Scan for the cell matching the given text and deliver its (X, Y) coordinate at center. 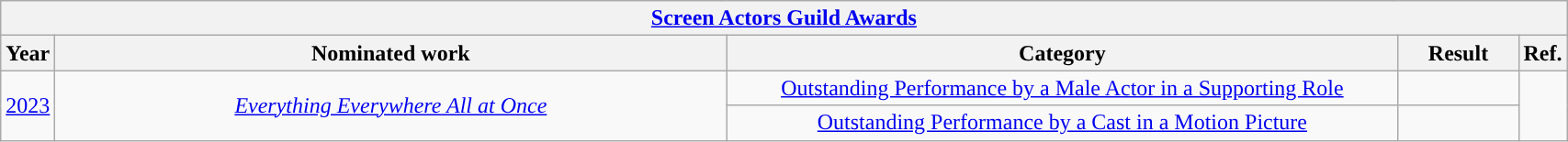
Everything Everywhere All at Once (391, 105)
Year (28, 53)
Nominated work (391, 53)
Category (1062, 53)
Result (1459, 53)
2023 (28, 105)
Outstanding Performance by a Male Actor in a Supporting Role (1062, 88)
Screen Actors Guild Awards (784, 18)
Ref. (1543, 53)
Outstanding Performance by a Cast in a Motion Picture (1062, 123)
